Locate the cell with the specified text and output its [X, Y] center coordinate. 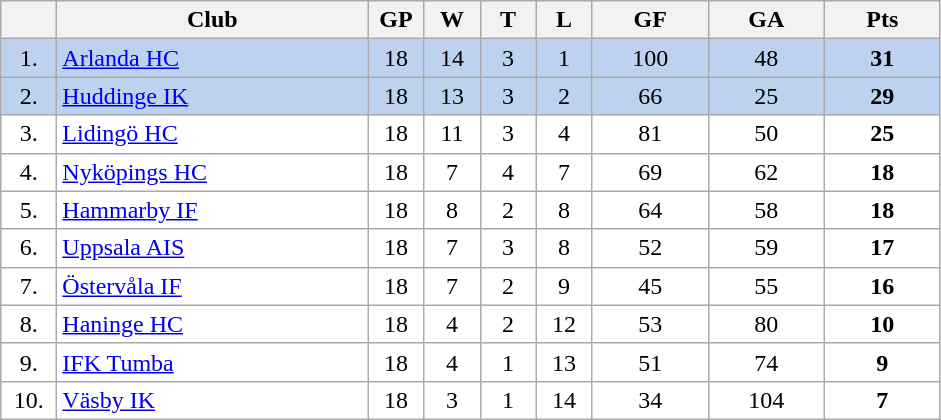
12 [564, 324]
50 [766, 134]
5. [29, 210]
58 [766, 210]
74 [766, 362]
IFK Tumba [212, 362]
59 [766, 248]
Östervåla IF [212, 286]
53 [650, 324]
Huddinge IK [212, 96]
Pts [882, 20]
104 [766, 400]
GA [766, 20]
80 [766, 324]
Uppsala AIS [212, 248]
100 [650, 58]
55 [766, 286]
62 [766, 172]
51 [650, 362]
31 [882, 58]
T [508, 20]
29 [882, 96]
10 [882, 324]
34 [650, 400]
Arlanda HC [212, 58]
64 [650, 210]
3. [29, 134]
7. [29, 286]
66 [650, 96]
4. [29, 172]
17 [882, 248]
2. [29, 96]
Haninge HC [212, 324]
Nyköpings HC [212, 172]
W [452, 20]
69 [650, 172]
10. [29, 400]
Väsby IK [212, 400]
Lidingö HC [212, 134]
11 [452, 134]
81 [650, 134]
52 [650, 248]
9. [29, 362]
Hammarby IF [212, 210]
L [564, 20]
6. [29, 248]
GF [650, 20]
45 [650, 286]
8. [29, 324]
16 [882, 286]
Club [212, 20]
1. [29, 58]
GP [396, 20]
48 [766, 58]
